Search for the cell housing the specified text and yield its [X, Y] center coordinate. 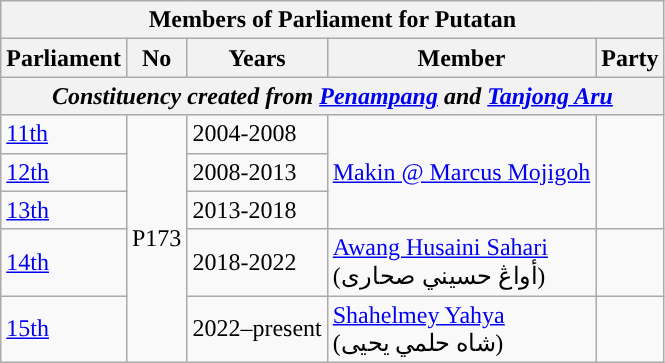
Parliament [64, 58]
Party [630, 58]
Makin @ Marcus Mojigoh [461, 172]
Years [257, 58]
2008-2013 [257, 172]
11th [64, 134]
12th [64, 172]
2018-2022 [257, 262]
Awang Husaini Sahari (أواڠ حسيني صحارى) [461, 262]
P173 [156, 238]
14th [64, 262]
No [156, 58]
15th [64, 330]
2022–present [257, 330]
2013-2018 [257, 210]
Member [461, 58]
Constituency created from Penampang and Tanjong Aru [332, 96]
Members of Parliament for Putatan [332, 20]
2004-2008 [257, 134]
13th [64, 210]
Shahelmey Yahya (شاه حلمي يحيى) [461, 330]
